Capture the cell that displays the provided text and extract its (x, y) central coordinate. 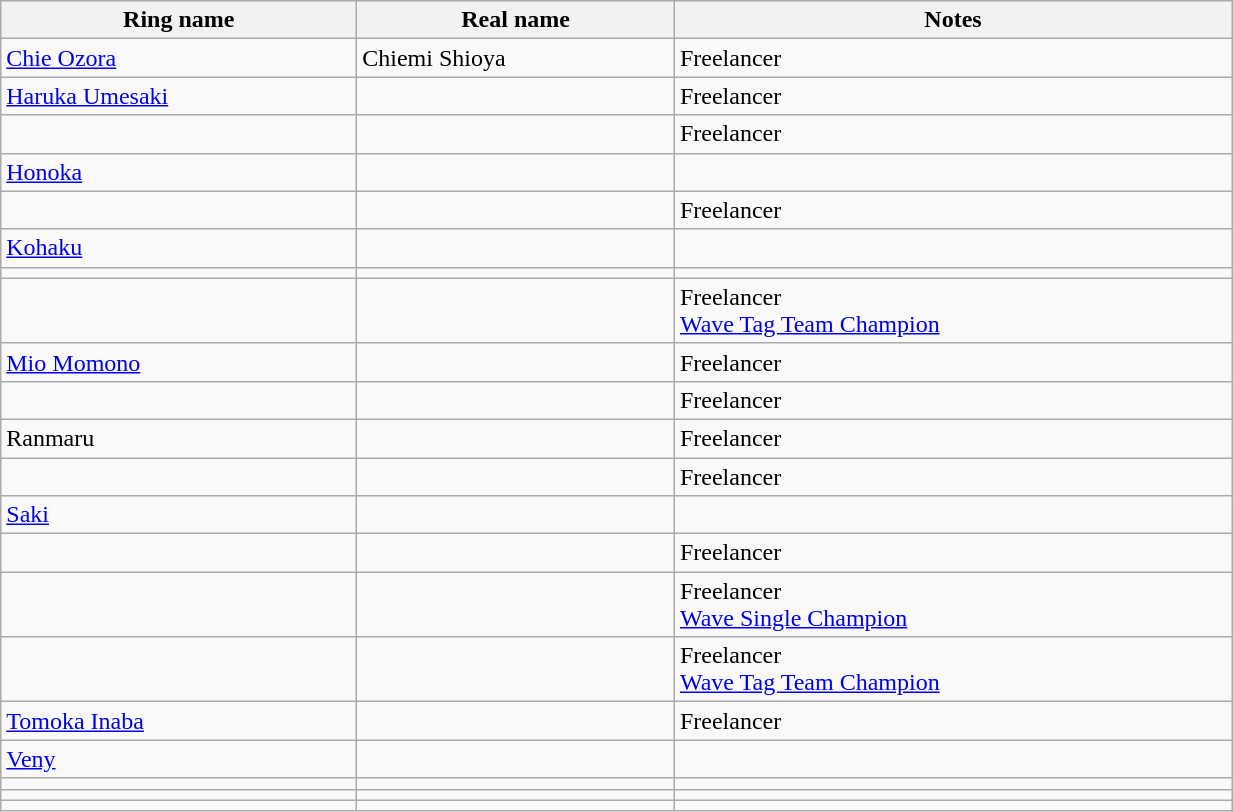
Tomoka Inaba (179, 721)
Mio Momono (179, 362)
Veny (179, 759)
Chie Ozora (179, 58)
Ring name (179, 20)
FreelancerWave Single Champion (952, 604)
Ranmaru (179, 438)
Kohaku (179, 248)
Notes (952, 20)
Chiemi Shioya (516, 58)
Honoka (179, 172)
Haruka Umesaki (179, 96)
Real name (516, 20)
Saki (179, 515)
